Return (x, y) of the center of cell containing provided text 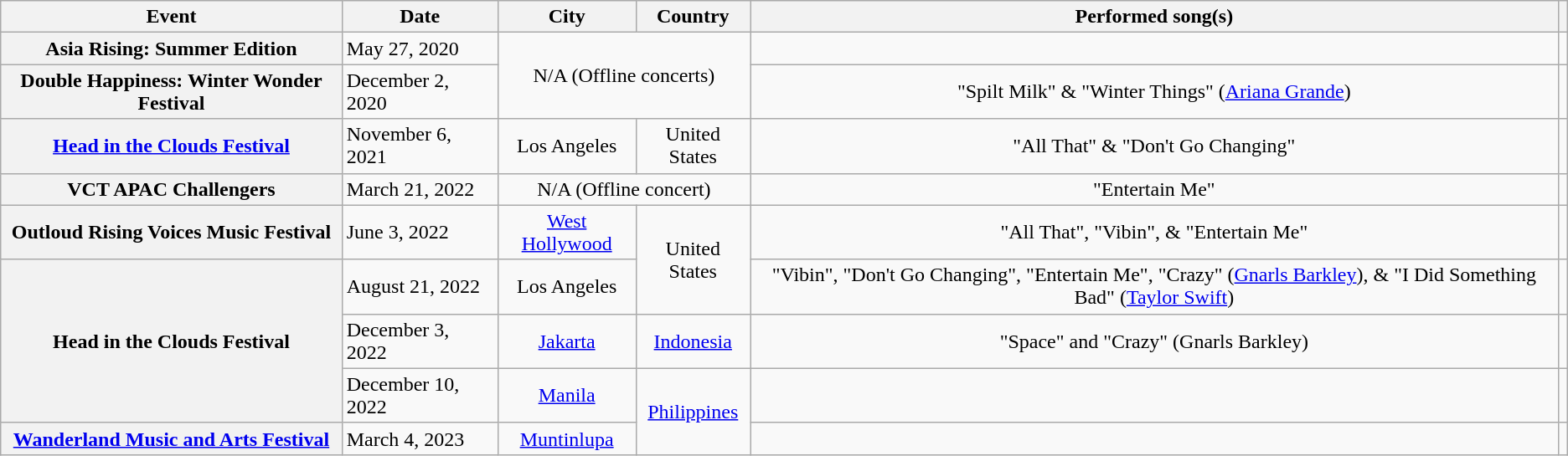
June 3, 2022 (420, 233)
Wanderland Music and Arts Festival (171, 438)
West Hollywood (566, 233)
Indonesia (693, 341)
N/A (Offline concert) (623, 189)
December 2, 2020 (420, 92)
Performed song(s) (1154, 17)
City (566, 17)
March 4, 2023 (420, 438)
Double Happiness: Winter Wonder Festival (171, 92)
Jakarta (566, 341)
May 27, 2020 (420, 49)
"All That" & "Don't Go Changing" (1154, 146)
Event (171, 17)
Manila (566, 395)
"Space" and "Crazy" (Gnarls Barkley) (1154, 341)
Muntinlupa (566, 438)
Asia Rising: Summer Edition (171, 49)
November 6, 2021 (420, 146)
VCT APAC Challengers (171, 189)
"Entertain Me" (1154, 189)
"Vibin", "Don't Go Changing", "Entertain Me", "Crazy" (Gnarls Barkley), & "I Did Something Bad" (Taylor Swift) (1154, 286)
Outloud Rising Voices Music Festival (171, 233)
August 21, 2022 (420, 286)
December 3, 2022 (420, 341)
N/A (Offline concerts) (623, 75)
December 10, 2022 (420, 395)
Philippines (693, 412)
"Spilt Milk" & "Winter Things" (Ariana Grande) (1154, 92)
March 21, 2022 (420, 189)
Country (693, 17)
"All That", "Vibin", & "Entertain Me" (1154, 233)
Date (420, 17)
